Pinpoint the cell where the given text exists, returning its [X, Y] midpoint coordinate. 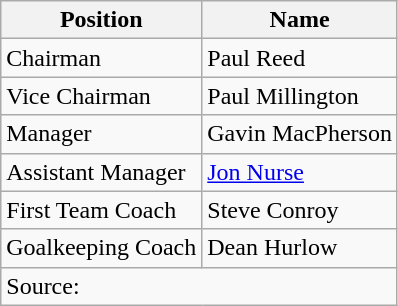
Position [102, 20]
Paul Reed [300, 58]
Source: [200, 286]
Name [300, 20]
Manager [102, 134]
Paul Millington [300, 96]
Goalkeeping Coach [102, 248]
First Team Coach [102, 210]
Steve Conroy [300, 210]
Gavin MacPherson [300, 134]
Chairman [102, 58]
Vice Chairman [102, 96]
Jon Nurse [300, 172]
Dean Hurlow [300, 248]
Assistant Manager [102, 172]
